Determine the [x, y] coordinate at the center of the cell enclosing the given text.  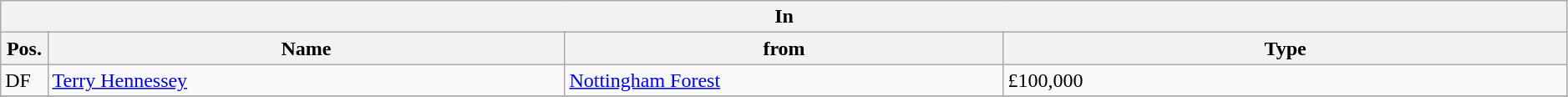
Nottingham Forest [784, 80]
Type [1285, 48]
from [784, 48]
Pos. [24, 48]
In [784, 17]
£100,000 [1285, 80]
Name [306, 48]
DF [24, 80]
Terry Hennessey [306, 80]
